For the text-containing cell, return its midpoint in [X, Y] coordinate format. 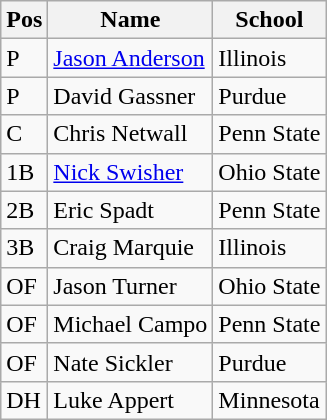
Chris Netwall [130, 134]
2B [24, 210]
Name [130, 20]
Michael Campo [130, 324]
Jason Turner [130, 286]
David Gassner [130, 96]
1B [24, 172]
Pos [24, 20]
Nate Sickler [130, 362]
3B [24, 248]
School [270, 20]
C [24, 134]
DH [24, 400]
Craig Marquie [130, 248]
Minnesota [270, 400]
Eric Spadt [130, 210]
Nick Swisher [130, 172]
Luke Appert [130, 400]
Jason Anderson [130, 58]
